Scan for the cell matching the given text and deliver its [x, y] coordinate at center. 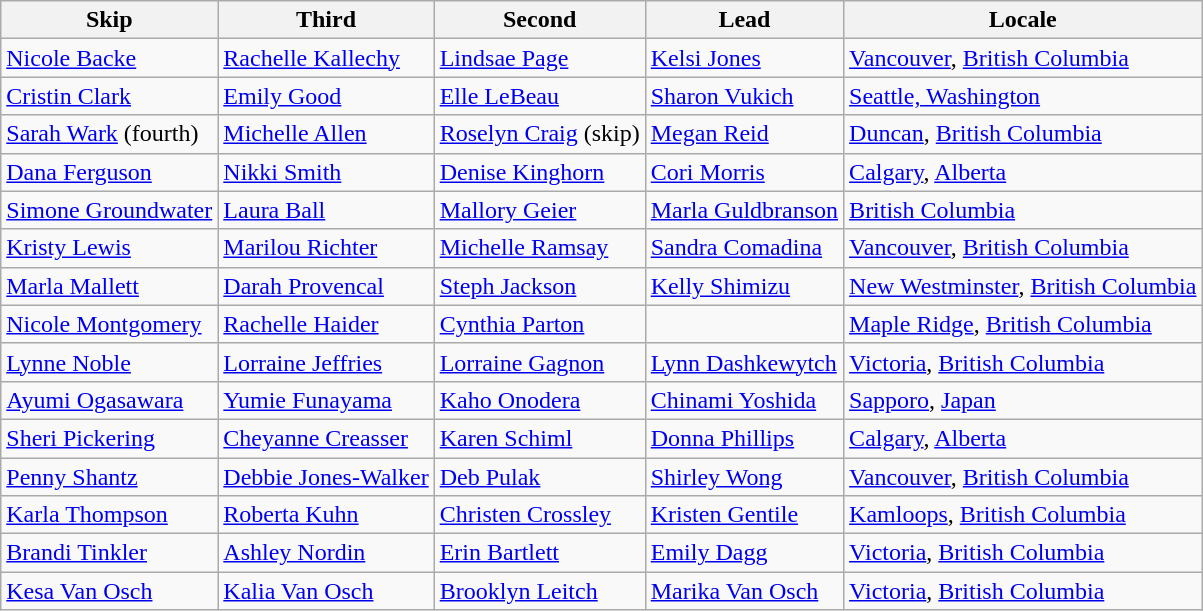
Marilou Richter [326, 248]
Lynne Noble [110, 362]
Chinami Yoshida [744, 400]
Roselyn Craig (skip) [540, 134]
Cheyanne Creasser [326, 438]
Locale [1023, 20]
Lynn Dashkewytch [744, 362]
Cynthia Parton [540, 324]
Penny Shantz [110, 477]
Marla Mallett [110, 286]
Rachelle Haider [326, 324]
Kristy Lewis [110, 248]
Deb Pulak [540, 477]
Skip [110, 20]
Rachelle Kallechy [326, 58]
Laura Ball [326, 210]
Steph Jackson [540, 286]
Kesa Van Osch [110, 591]
Erin Bartlett [540, 553]
Sapporo, Japan [1023, 400]
Kamloops, British Columbia [1023, 515]
Maple Ridge, British Columbia [1023, 324]
Christen Crossley [540, 515]
Nicole Montgomery [110, 324]
Second [540, 20]
Seattle, Washington [1023, 96]
Denise Kinghorn [540, 172]
Cori Morris [744, 172]
Marika Van Osch [744, 591]
Michelle Allen [326, 134]
Shirley Wong [744, 477]
Mallory Geier [540, 210]
Simone Groundwater [110, 210]
Ashley Nordin [326, 553]
Nicole Backe [110, 58]
Elle LeBeau [540, 96]
Dana Ferguson [110, 172]
Lorraine Gagnon [540, 362]
British Columbia [1023, 210]
Kaho Onodera [540, 400]
New Westminster, British Columbia [1023, 286]
Donna Phillips [744, 438]
Megan Reid [744, 134]
Emily Good [326, 96]
Brooklyn Leitch [540, 591]
Kelsi Jones [744, 58]
Roberta Kuhn [326, 515]
Marla Guldbranson [744, 210]
Emily Dagg [744, 553]
Cristin Clark [110, 96]
Third [326, 20]
Darah Provencal [326, 286]
Kristen Gentile [744, 515]
Karla Thompson [110, 515]
Lorraine Jeffries [326, 362]
Sandra Comadina [744, 248]
Michelle Ramsay [540, 248]
Karen Schiml [540, 438]
Brandi Tinkler [110, 553]
Kalia Van Osch [326, 591]
Lead [744, 20]
Sheri Pickering [110, 438]
Sharon Vukich [744, 96]
Debbie Jones-Walker [326, 477]
Duncan, British Columbia [1023, 134]
Yumie Funayama [326, 400]
Kelly Shimizu [744, 286]
Lindsae Page [540, 58]
Sarah Wark (fourth) [110, 134]
Ayumi Ogasawara [110, 400]
Nikki Smith [326, 172]
